Provide the (X, Y) coordinate of the cell's center where the given text is located.  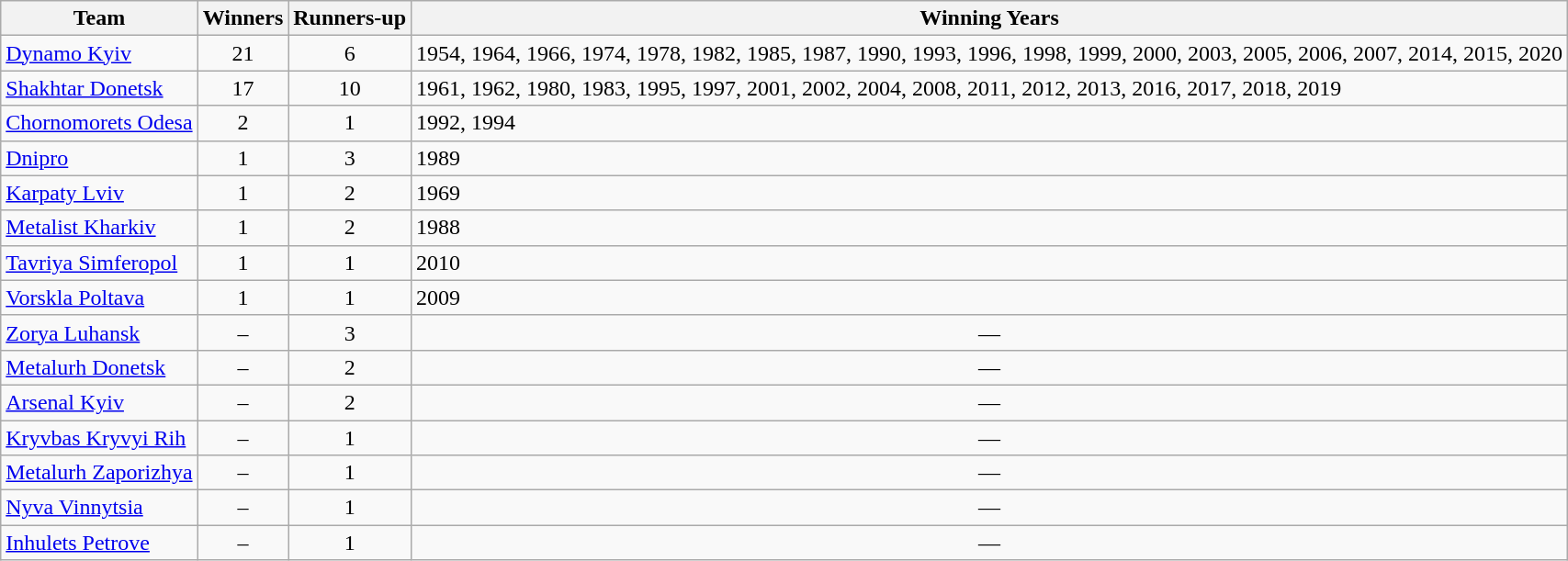
Dynamo Kyiv (99, 53)
Vorskla Poltava (99, 297)
Winners (243, 18)
Winning Years (990, 18)
2009 (990, 297)
Kryvbas Kryvyi Rih (99, 438)
Dnipro (99, 158)
Team (99, 18)
Metalurh Zaporizhya (99, 473)
1988 (990, 228)
Karpaty Lviv (99, 193)
21 (243, 53)
1989 (990, 158)
Metalist Kharkiv (99, 228)
10 (350, 88)
Chornomorets Odesa (99, 123)
1992, 1994 (990, 123)
1954, 1964, 1966, 1974, 1978, 1982, 1985, 1987, 1990, 1993, 1996, 1998, 1999, 2000, 2003, 2005, 2006, 2007, 2014, 2015, 2020 (990, 53)
17 (243, 88)
Arsenal Kyiv (99, 402)
Runners-up (350, 18)
Shakhtar Donetsk (99, 88)
1969 (990, 193)
Zorya Luhansk (99, 332)
Inhulets Petrove (99, 543)
2010 (990, 263)
6 (350, 53)
Metalurh Donetsk (99, 367)
Nyva Vinnytsia (99, 508)
1961, 1962, 1980, 1983, 1995, 1997, 2001, 2002, 2004, 2008, 2011, 2012, 2013, 2016, 2017, 2018, 2019 (990, 88)
Tavriya Simferopol (99, 263)
